Detect which cell encompasses the target text, then output its (x, y) center coordinate. 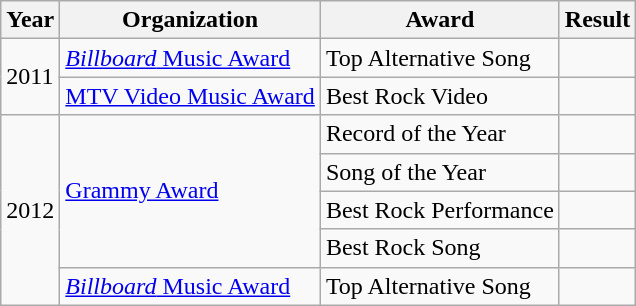
Award (440, 20)
Best Rock Performance (440, 210)
MTV Video Music Award (190, 96)
Grammy Award (190, 191)
Best Rock Song (440, 248)
Result (597, 20)
2012 (30, 210)
2011 (30, 77)
Year (30, 20)
Song of the Year (440, 172)
Record of the Year (440, 134)
Organization (190, 20)
Best Rock Video (440, 96)
